Pinpoint the cell where the given text exists, returning its (x, y) midpoint coordinate. 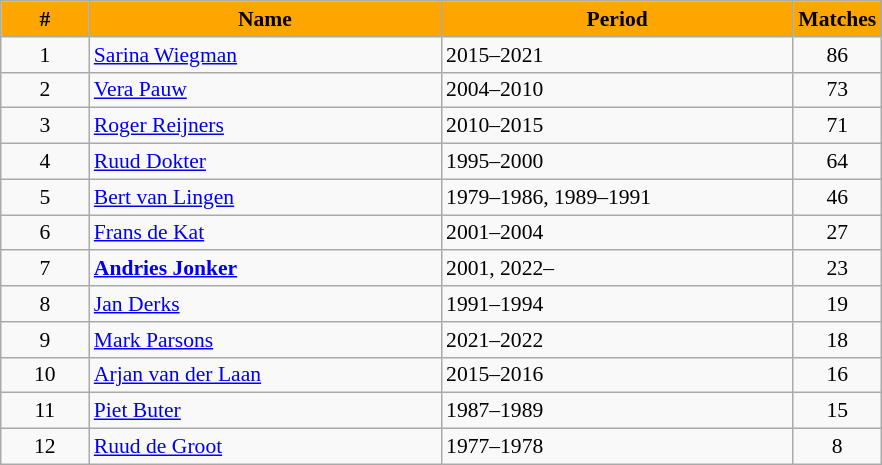
73 (837, 90)
64 (837, 162)
12 (45, 447)
Piet Buter (265, 411)
Bert van Lingen (265, 197)
7 (45, 269)
Period (617, 19)
2010–2015 (617, 126)
19 (837, 304)
Sarina Wiegman (265, 55)
18 (837, 340)
1987–1989 (617, 411)
1977–1978 (617, 447)
Arjan van der Laan (265, 375)
16 (837, 375)
2004–2010 (617, 90)
2015–2021 (617, 55)
9 (45, 340)
11 (45, 411)
4 (45, 162)
6 (45, 233)
Andries Jonker (265, 269)
2001, 2022– (617, 269)
Frans de Kat (265, 233)
1995–2000 (617, 162)
1991–1994 (617, 304)
5 (45, 197)
27 (837, 233)
46 (837, 197)
23 (837, 269)
15 (837, 411)
1 (45, 55)
Mark Parsons (265, 340)
2001–2004 (617, 233)
Ruud de Groot (265, 447)
2021–2022 (617, 340)
71 (837, 126)
10 (45, 375)
# (45, 19)
1979–1986, 1989–1991 (617, 197)
Name (265, 19)
2 (45, 90)
Vera Pauw (265, 90)
86 (837, 55)
Ruud Dokter (265, 162)
Jan Derks (265, 304)
Roger Reijners (265, 126)
Matches (837, 19)
2015–2016 (617, 375)
3 (45, 126)
